Extract the [X, Y] coordinate from the center of the cell holding the provided text.  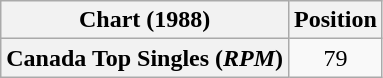
Canada Top Singles (RPM) [145, 58]
79 [336, 58]
Position [336, 20]
Chart (1988) [145, 20]
